Determine the (x, y) coordinate at the center of the cell enclosing the given text.  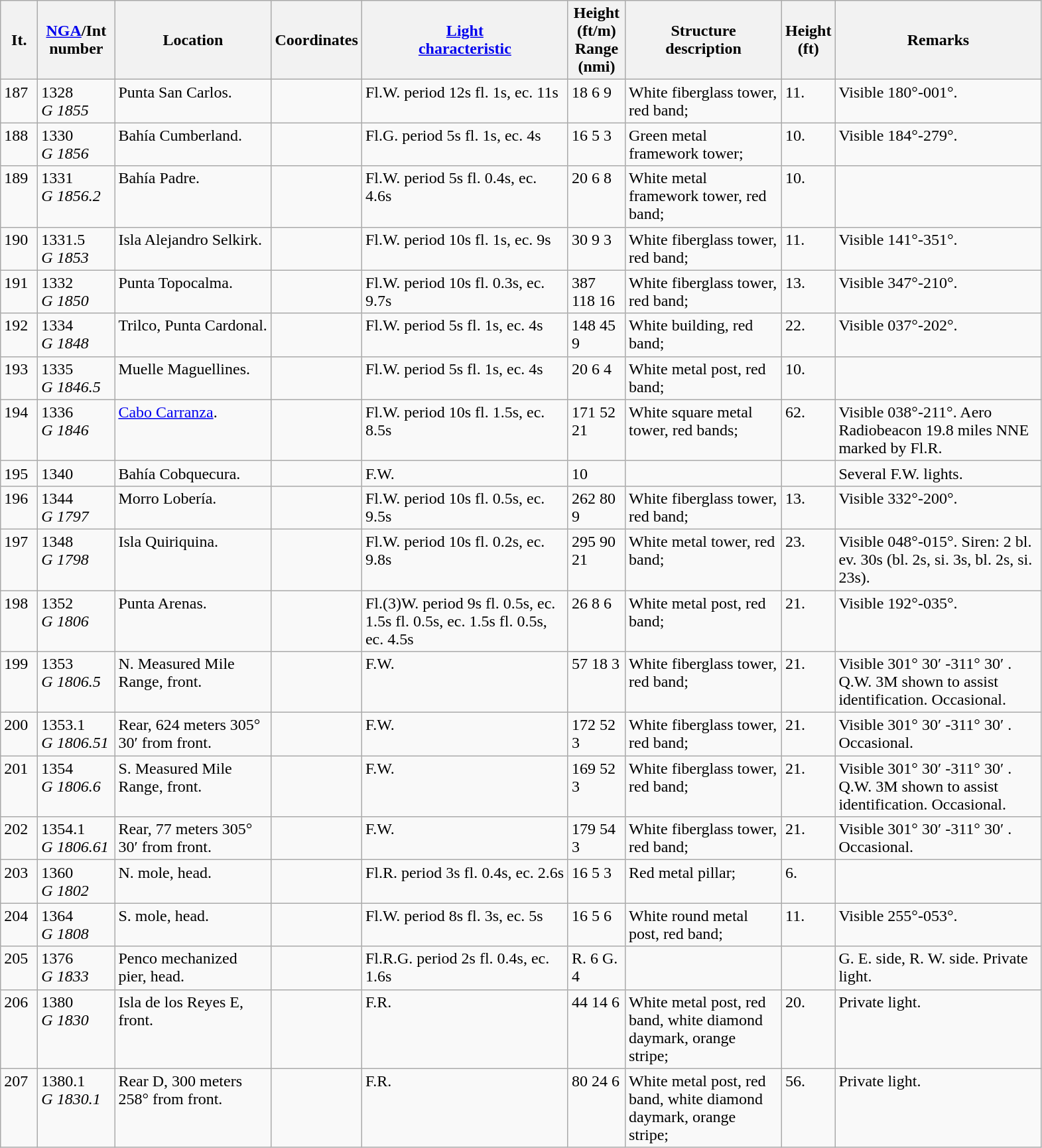
195 (19, 473)
169 52 3 (596, 786)
Bahía Padre. (193, 196)
200 (19, 734)
Punta Arenas. (193, 621)
1354.1G 1806.61 (76, 839)
188 (19, 145)
1344G 1797 (76, 507)
1331.5G 1853 (76, 248)
57 18 3 (596, 682)
Fl.W. period 10s fl. 0.3s, ec. 9.7s (464, 292)
1360G 1802 (76, 881)
Structuredescription (703, 40)
Fl.R.G. period 2s fl. 0.4s, ec. 1.6s (464, 968)
206 (19, 1029)
Penco mechanized pier, head. (193, 968)
387 118 16 (596, 292)
1330G 1856 (76, 145)
Visible 141°-351°. (938, 248)
197 (19, 559)
Red metal pillar; (703, 881)
1354G 1806.6 (76, 786)
S. mole, head. (193, 925)
18 6 9 (596, 101)
Fl.(3)W. period 9s fl. 0.5s, ec. 1.5s fl. 0.5s, ec. 1.5s fl. 0.5s, ec. 4.5s (464, 621)
Height (ft/m)Range (nmi) (596, 40)
1334G 1848 (76, 334)
Coordinates (316, 40)
Fl.W. period 12s fl. 1s, ec. 11s (464, 101)
White round metal post, red band; (703, 925)
196 (19, 507)
30 9 3 (596, 248)
Bahía Cumberland. (193, 145)
194 (19, 430)
Muelle Maguellines. (193, 378)
262 80 9 (596, 507)
Green metal framework tower; (703, 145)
187 (19, 101)
148 45 9 (596, 334)
205 (19, 968)
Visible 192°-035°. (938, 621)
Rear, 624 meters 305° 30′ from front. (193, 734)
1336G 1846 (76, 430)
1328G 1855 (76, 101)
203 (19, 881)
1376G 1833 (76, 968)
White metal tower, red band; (703, 559)
Fl.W. period 10s fl. 1s, ec. 9s (464, 248)
1348G 1798 (76, 559)
Fl.W. period 10s fl. 0.2s, ec. 9.8s (464, 559)
Cabo Carranza. (193, 430)
N. mole, head. (193, 881)
Isla Quiriquina. (193, 559)
Fl.W. period 10s fl. 1.5s, ec. 8.5s (464, 430)
G. E. side, R. W. side. Private light. (938, 968)
S. Measured Mile Range, front. (193, 786)
Fl.G. period 5s fl. 1s, ec. 4s (464, 145)
1364G 1808 (76, 925)
Fl.R. period 3s fl. 0.4s, ec. 2.6s (464, 881)
Fl.W. period 10s fl. 0.5s, ec. 9.5s (464, 507)
White metal framework tower, red band; (703, 196)
20. (809, 1029)
20 6 4 (596, 378)
192 (19, 334)
Visible 180°-001°. (938, 101)
22. (809, 334)
1353.1G 1806.51 (76, 734)
Visible 347°-210°. (938, 292)
190 (19, 248)
20 6 8 (596, 196)
1380.1G 1830.1 (76, 1108)
26 8 6 (596, 621)
R. 6 G. 4 (596, 968)
Rear, 77 meters 305° 30′ from front. (193, 839)
Visible 038°-211°. Aero Radiobeacon 19.8 miles NNE marked by Fl.R. (938, 430)
207 (19, 1108)
1332G 1850 (76, 292)
White building, red band; (703, 334)
It. (19, 40)
23. (809, 559)
Fl.W. period 8s fl. 3s, ec. 5s (464, 925)
Remarks (938, 40)
202 (19, 839)
Lightcharacteristic (464, 40)
Location (193, 40)
N. Measured Mile Range, front. (193, 682)
80 24 6 (596, 1108)
295 90 21 (596, 559)
6. (809, 881)
62. (809, 430)
1331G 1856.2 (76, 196)
Rear D, 300 meters 258° from front. (193, 1108)
Fl.W. period 5s fl. 0.4s, ec. 4.6s (464, 196)
Isla Alejandro Selkirk. (193, 248)
Visible 255°-053°. (938, 925)
NGA/Intnumber (76, 40)
189 (19, 196)
Several F.W. lights. (938, 473)
171 52 21 (596, 430)
Height (ft) (809, 40)
172 52 3 (596, 734)
56. (809, 1108)
10 (596, 473)
Visible 184°-279°. (938, 145)
Punta Topocalma. (193, 292)
179 54 3 (596, 839)
193 (19, 378)
204 (19, 925)
Visible 037°-202°. (938, 334)
White square metal tower, red bands; (703, 430)
Visible 332°-200°. (938, 507)
1353G 1806.5 (76, 682)
199 (19, 682)
1335G 1846.5 (76, 378)
1340 (76, 473)
1380G 1830 (76, 1029)
Bahía Cobquecura. (193, 473)
1352G 1806 (76, 621)
191 (19, 292)
Isla de los Reyes E, front. (193, 1029)
Morro Lobería. (193, 507)
198 (19, 621)
201 (19, 786)
44 14 6 (596, 1029)
16 5 6 (596, 925)
Punta San Carlos. (193, 101)
Trilco, Punta Cardonal. (193, 334)
Visible 048°-015°. Siren: 2 bl. ev. 30s (bl. 2s, si. 3s, bl. 2s, si. 23s). (938, 559)
